Locate the cell with the specified text and output its (x, y) center coordinate. 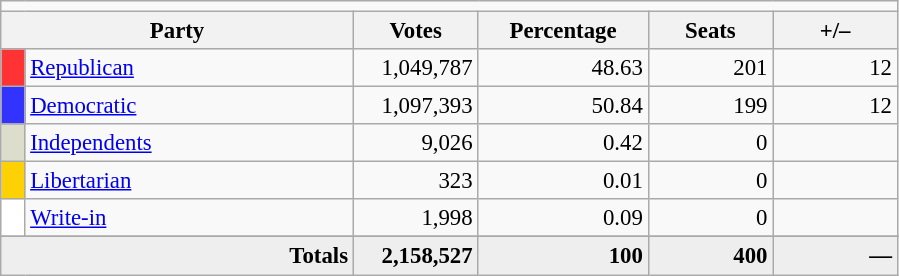
Party (178, 31)
0.09 (563, 219)
48.63 (563, 68)
0.42 (563, 143)
Republican (189, 68)
Percentage (563, 31)
Write-in (189, 219)
201 (710, 68)
323 (416, 181)
199 (710, 106)
+/– (836, 31)
0.01 (563, 181)
1,097,393 (416, 106)
— (836, 256)
Independents (189, 143)
1,998 (416, 219)
Votes (416, 31)
Seats (710, 31)
Democratic (189, 106)
400 (710, 256)
Totals (178, 256)
2,158,527 (416, 256)
100 (563, 256)
50.84 (563, 106)
1,049,787 (416, 68)
Libertarian (189, 181)
9,026 (416, 143)
